Return [X, Y] of the center of cell containing provided text 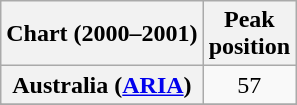
Peakposition [249, 34]
Australia (ARIA) [102, 85]
Chart (2000–2001) [102, 34]
57 [249, 85]
